Determine the (x, y) coordinate at the center of the cell enclosing the given text.  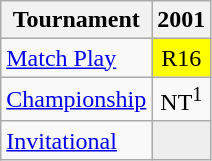
Tournament (76, 20)
Invitational (76, 140)
2001 (182, 20)
Championship (76, 100)
R16 (182, 58)
Match Play (76, 58)
NT1 (182, 100)
